Determine the [X, Y] coordinate at the center of the cell enclosing the given text.  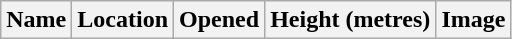
Height (metres) [350, 20]
Location [123, 20]
Opened [220, 20]
Name [36, 20]
Image [474, 20]
